Locate the cell with the specified text and output its (x, y) center coordinate. 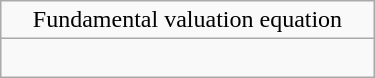
Fundamental valuation equation (188, 20)
